Return [x, y] of the center of cell containing provided text 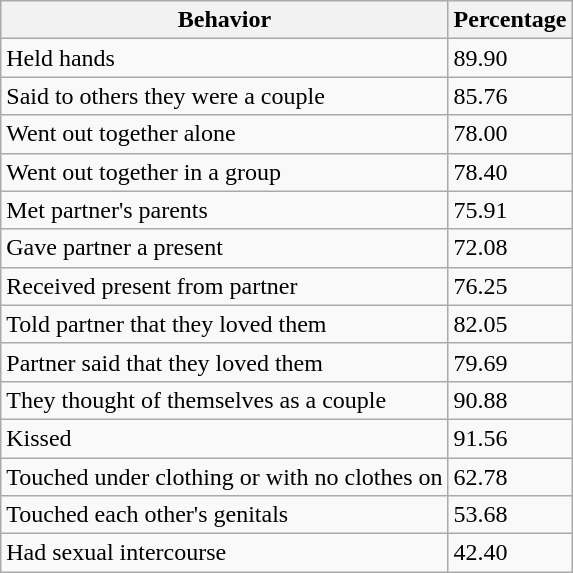
Met partner's parents [224, 210]
Held hands [224, 58]
85.76 [510, 96]
Kissed [224, 438]
42.40 [510, 553]
Partner said that they loved them [224, 362]
Behavior [224, 20]
Went out together alone [224, 134]
76.25 [510, 286]
Went out together in a group [224, 172]
89.90 [510, 58]
Received present from partner [224, 286]
Gave partner a present [224, 248]
78.40 [510, 172]
79.69 [510, 362]
Had sexual intercourse [224, 553]
62.78 [510, 477]
Touched each other's genitals [224, 515]
53.68 [510, 515]
72.08 [510, 248]
Told partner that they loved them [224, 324]
Touched under clothing or with no clothes on [224, 477]
They thought of themselves as a couple [224, 400]
75.91 [510, 210]
78.00 [510, 134]
91.56 [510, 438]
Said to others they were a couple [224, 96]
82.05 [510, 324]
Percentage [510, 20]
90.88 [510, 400]
